Provide the [x, y] coordinate of the cell's center where the given text is located.  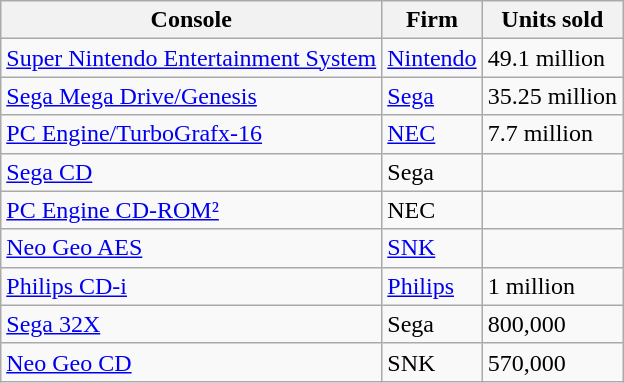
7.7 million [552, 134]
Sega CD [192, 172]
Philips [432, 286]
49.1 million [552, 58]
Super Nintendo Entertainment System [192, 58]
Sega Mega Drive/Genesis [192, 96]
Neo Geo AES [192, 248]
Console [192, 20]
Philips CD-i [192, 286]
Nintendo [432, 58]
Neo Geo CD [192, 362]
Sega 32X [192, 324]
1 million [552, 286]
Units sold [552, 20]
35.25 million [552, 96]
800,000 [552, 324]
PC Engine/TurboGrafx-16 [192, 134]
PC Engine CD-ROM² [192, 210]
570,000 [552, 362]
Firm [432, 20]
